Search for the cell housing the specified text and yield its [X, Y] center coordinate. 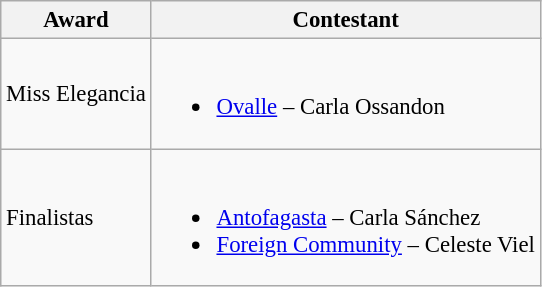
Ovalle – Carla Ossandon [346, 94]
Antofagasta – Carla SánchezForeign Community – Celeste Viel [346, 218]
Contestant [346, 20]
Finalistas [76, 218]
Miss Elegancia [76, 94]
Award [76, 20]
